Locate the cell with the specified text and output its [x, y] center coordinate. 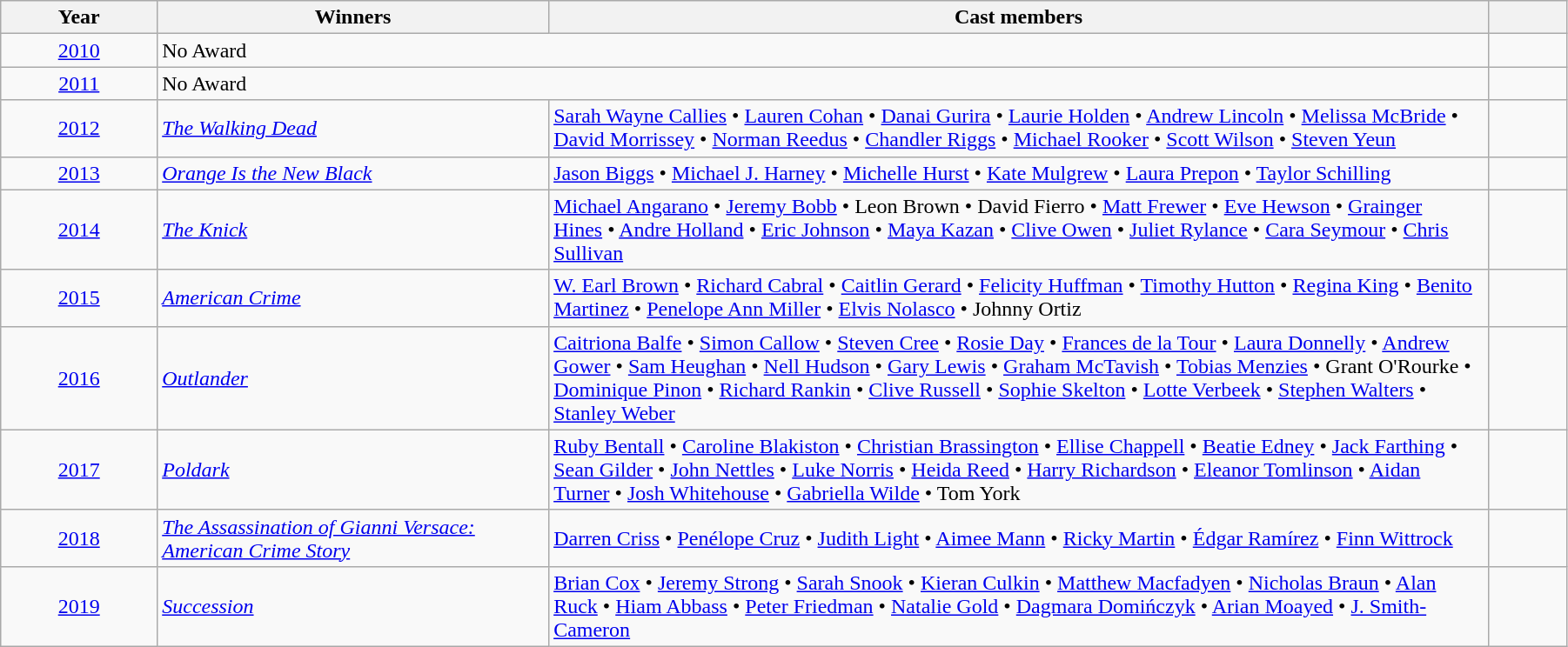
2015 [79, 297]
2011 [79, 83]
Year [79, 17]
2013 [79, 173]
The Knick [353, 230]
Jason Biggs • Michael J. Harney • Michelle Hurst • Kate Mulgrew • Laura Prepon • Taylor Schilling [1019, 173]
2016 [79, 377]
Winners [353, 17]
2012 [79, 129]
2010 [79, 50]
Darren Criss • Penélope Cruz • Judith Light • Aimee Mann • Ricky Martin • Édgar Ramírez • Finn Wittrock [1019, 537]
The Walking Dead [353, 129]
2017 [79, 470]
2018 [79, 537]
2014 [79, 230]
American Crime [353, 297]
Poldark [353, 470]
Cast members [1019, 17]
Succession [353, 606]
The Assassination of Gianni Versace: American Crime Story [353, 537]
Orange Is the New Black [353, 173]
2019 [79, 606]
Outlander [353, 377]
